Find where the given text appears and provide that cell's center as (x, y) coordinate. 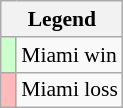
Miami win (70, 55)
Miami loss (70, 90)
Legend (62, 19)
